Extract the [x, y] coordinate from the center of the cell holding the provided text.  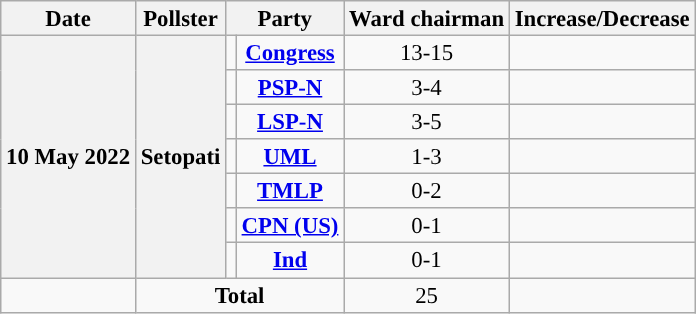
25 [427, 296]
Total [239, 296]
PSP-N [290, 88]
13-15 [427, 54]
Setopati [180, 157]
Party [285, 18]
Ward chairman [427, 18]
Ind [290, 260]
Pollster [180, 18]
3-4 [427, 88]
0-2 [427, 192]
10 May 2022 [68, 157]
Congress [290, 54]
CPN (US) [290, 226]
LSP-N [290, 122]
1-3 [427, 156]
Date [68, 18]
3-5 [427, 122]
Increase/Decrease [602, 18]
UML [290, 156]
TMLP [290, 192]
